Output the [x, y] coordinate of the center of the cell containing the given text.  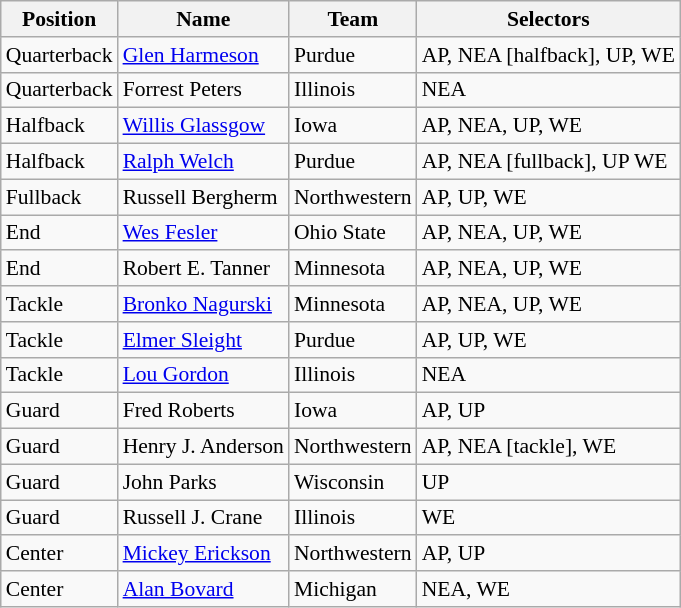
Team [353, 19]
John Parks [204, 482]
Elmer Sleight [204, 340]
Russell J. Crane [204, 518]
Selectors [548, 19]
Forrest Peters [204, 90]
UP [548, 482]
NEA, WE [548, 589]
Ralph Welch [204, 162]
Wisconsin [353, 482]
AP, NEA [halfback], UP, WE [548, 55]
AP, NEA [fullback], UP WE [548, 162]
WE [548, 518]
Glen Harmeson [204, 55]
Willis Glassgow [204, 126]
Fullback [60, 197]
Henry J. Anderson [204, 447]
Wes Fesler [204, 233]
Mickey Erickson [204, 554]
Robert E. Tanner [204, 269]
Fred Roberts [204, 411]
Russell Bergherm [204, 197]
Position [60, 19]
Michigan [353, 589]
Alan Bovard [204, 589]
Name [204, 19]
Lou Gordon [204, 375]
Bronko Nagurski [204, 304]
Ohio State [353, 233]
AP, NEA [tackle], WE [548, 447]
